Extract the [X, Y] coordinate from the center of the cell holding the provided text.  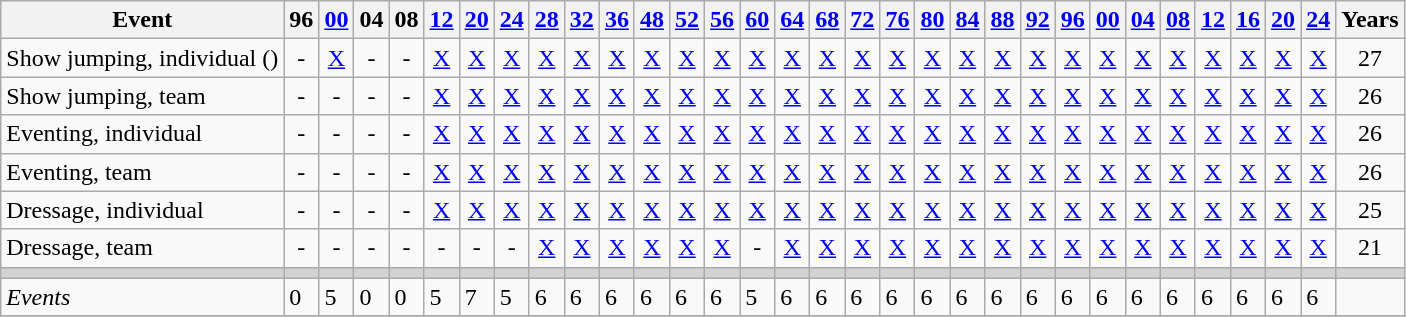
80 [932, 20]
Dressage, individual [142, 210]
Eventing, team [142, 172]
76 [898, 20]
48 [652, 20]
Events [142, 297]
32 [582, 20]
36 [616, 20]
Dressage, team [142, 248]
27 [1370, 58]
7 [476, 297]
88 [1002, 20]
16 [1248, 20]
Years [1370, 20]
Show jumping, individual () [142, 58]
28 [546, 20]
21 [1370, 248]
25 [1370, 210]
60 [758, 20]
64 [792, 20]
Show jumping, team [142, 96]
56 [722, 20]
Event [142, 20]
84 [968, 20]
92 [1038, 20]
52 [686, 20]
Eventing, individual [142, 134]
72 [862, 20]
68 [828, 20]
